Identify which cell holds the provided text, then report its (x, y) central coordinate. 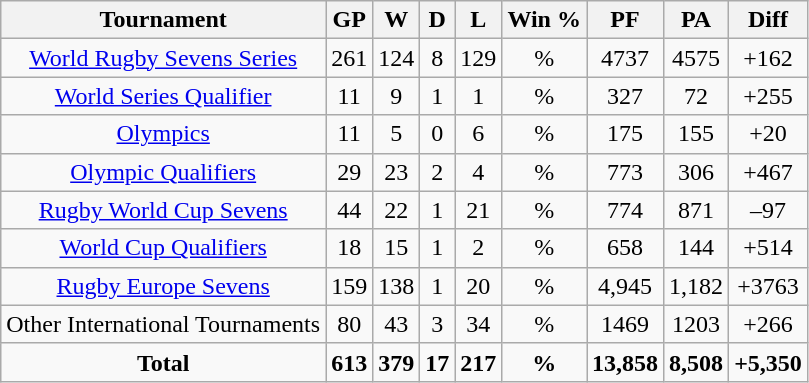
18 (350, 248)
8 (438, 58)
15 (396, 248)
658 (624, 248)
159 (350, 286)
GP (350, 20)
124 (396, 58)
Olympic Qualifiers (164, 172)
306 (696, 172)
W (396, 20)
4,945 (624, 286)
20 (478, 286)
Total (164, 362)
871 (696, 210)
175 (624, 134)
Rugby World Cup Sevens (164, 210)
44 (350, 210)
PF (624, 20)
21 (478, 210)
4737 (624, 58)
PA (696, 20)
+467 (768, 172)
+514 (768, 248)
43 (396, 324)
72 (696, 96)
773 (624, 172)
1469 (624, 324)
World Series Qualifier (164, 96)
4575 (696, 58)
138 (396, 286)
13,858 (624, 362)
World Cup Qualifiers (164, 248)
9 (396, 96)
+5,350 (768, 362)
0 (438, 134)
Diff (768, 20)
1203 (696, 324)
Win % (544, 20)
8,508 (696, 362)
5 (396, 134)
80 (350, 324)
+162 (768, 58)
+3763 (768, 286)
Rugby Europe Sevens (164, 286)
17 (438, 362)
–97 (768, 210)
261 (350, 58)
+266 (768, 324)
144 (696, 248)
4 (478, 172)
L (478, 20)
Olympics (164, 134)
23 (396, 172)
379 (396, 362)
22 (396, 210)
327 (624, 96)
3 (438, 324)
155 (696, 134)
34 (478, 324)
6 (478, 134)
D (438, 20)
613 (350, 362)
129 (478, 58)
774 (624, 210)
1,182 (696, 286)
29 (350, 172)
Other International Tournaments (164, 324)
Tournament (164, 20)
+255 (768, 96)
217 (478, 362)
+20 (768, 134)
World Rugby Sevens Series (164, 58)
